Scan for the cell matching the given text and deliver its [x, y] coordinate at center. 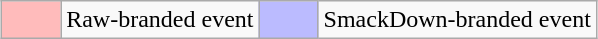
SmackDown-branded event [457, 20]
Raw-branded event [160, 20]
